Find where the given text appears and provide that cell's center as [X, Y] coordinate. 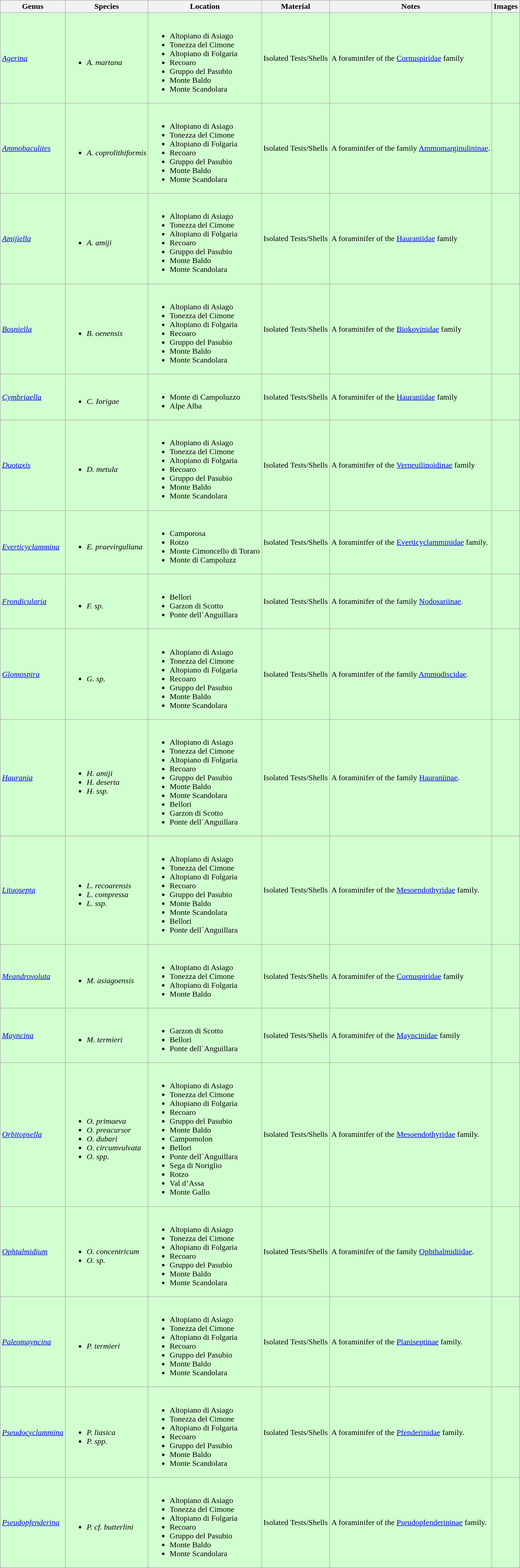
P. cf. butterlini [106, 1522]
A. martana [106, 58]
M. termieri [106, 1036]
A foraminifer of the family Ammodiscidae. [411, 674]
Location [205, 7]
C. Iorigae [106, 397]
Bosniella [33, 329]
Haurania [33, 778]
A foraminifer of the family Hauraniinae. [411, 778]
Species [106, 7]
Altopiano di AsiagoTonezza del CimoneAltopiano di FolgariaMonte Baldo [205, 976]
A. amiji [106, 238]
O. primaevaO. preacursorO. dubariO. circumvulvataO. spp. [106, 1135]
Notes [411, 7]
A foraminifer of the Pseudopfenderininae family. [411, 1522]
Garzon di ScottoBelloriPonte dell`Anguillara [205, 1036]
A foraminifer of the Everticyclamminidae family. [411, 542]
M. asiagoensis [106, 976]
CamporosaRotzoMonte Cimoncello di ToraroMonte di Campoluzz [205, 542]
A. coprolithiformis [106, 148]
Ophtalmidium [33, 1252]
BelloriGarzon di ScottoPonte dell`Anguillara [205, 602]
Everticyclammina [33, 542]
Genus [33, 7]
G. sp. [106, 674]
Glomospira [33, 674]
A foraminifer of the Planiseptinae family. [411, 1342]
A foraminifer of the Biokovinidae family [411, 329]
Pseudocyclammina [33, 1432]
A foraminifer of the Verneuilinoidinae family [411, 465]
Frondicularia [33, 602]
A foraminifer of the family Nodosariinae. [411, 602]
Duotaxis [33, 465]
P. termieri [106, 1342]
Ammobaculites [33, 148]
F. sp. [106, 602]
Lituosepta [33, 890]
D. metula [106, 465]
Cymbriaella [33, 397]
E. praevirguliana [106, 542]
L. recoarensisL. compressaL. ssp. [106, 890]
O. concentricumO. sp. [106, 1252]
H. amijiH. desertaH. ssp. [106, 778]
Paleomayncina [33, 1342]
A foraminifer of the Mayncinidae family [411, 1036]
Orbitopsella [33, 1135]
A foraminifer of the Pfenderinidae family. [411, 1432]
A foraminifer of the family Ammomarginulininae. [411, 148]
Altopiano di AsiagoTonezza del CimoneAltopiano di FolgariaRecoaroGruppo del PasubioMonte BaldoMonte ScandolaraBelloriPonte dell`Anguillara [205, 890]
A foraminifer of the family Ophthalmidiidae. [411, 1252]
Monte di CampoluzzoAlpe Alba [205, 397]
Material [295, 7]
B. oenensis [106, 329]
Amijiella [33, 238]
Mayncina [33, 1036]
P. liasicaP. spp. [106, 1432]
Pseudopfenderina [33, 1522]
Images [506, 7]
Meandrovoluta [33, 976]
Agerina [33, 58]
